Detect which cell encompasses the target text, then output its [X, Y] center coordinate. 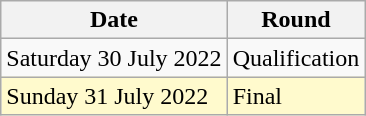
Final [296, 96]
Qualification [296, 58]
Sunday 31 July 2022 [114, 96]
Date [114, 20]
Saturday 30 July 2022 [114, 58]
Round [296, 20]
